Detect which cell encompasses the target text, then output its (X, Y) center coordinate. 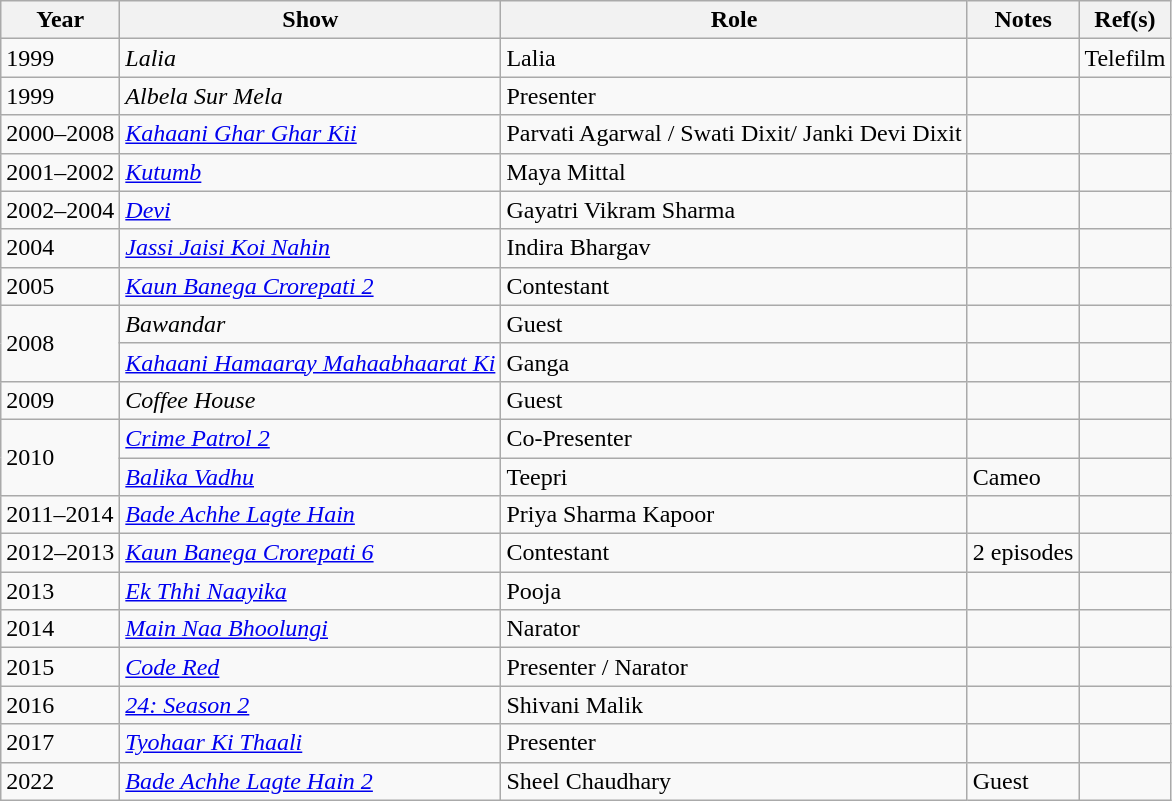
2009 (60, 400)
Bade Achhe Lagte Hain 2 (310, 781)
Coffee House (310, 400)
2010 (60, 457)
2017 (60, 743)
Balika Vadhu (310, 477)
2011–2014 (60, 515)
Show (310, 20)
Sheel Chaudhary (734, 781)
2012–2013 (60, 553)
2014 (60, 629)
Bawandar (310, 324)
Maya Mittal (734, 172)
Co-Presenter (734, 438)
Kutumb (310, 172)
Ref(s) (1125, 20)
Code Red (310, 667)
Presenter / Narator (734, 667)
Gayatri Vikram Sharma (734, 210)
Cameo (1023, 477)
2015 (60, 667)
Priya Sharma Kapoor (734, 515)
Role (734, 20)
Ek Thhi Naayika (310, 591)
Kahaani Hamaaray Mahaabhaarat Ki (310, 362)
2002–2004 (60, 210)
Year (60, 20)
Indira Bhargav (734, 248)
Pooja (734, 591)
Bade Achhe Lagte Hain (310, 515)
2001–2002 (60, 172)
2000–2008 (60, 134)
Albela Sur Mela (310, 96)
Crime Patrol 2 (310, 438)
Tyohaar Ki Thaali (310, 743)
Narator (734, 629)
2013 (60, 591)
Telefilm (1125, 58)
Kaun Banega Crorepati 6 (310, 553)
Teepri (734, 477)
Kaun Banega Crorepati 2 (310, 286)
2016 (60, 705)
2005 (60, 286)
Main Naa Bhoolungi (310, 629)
Parvati Agarwal / Swati Dixit/ Janki Devi Dixit (734, 134)
2004 (60, 248)
Devi (310, 210)
Shivani Malik (734, 705)
Jassi Jaisi Koi Nahin (310, 248)
Ganga (734, 362)
24: Season 2 (310, 705)
Notes (1023, 20)
2008 (60, 343)
Kahaani Ghar Ghar Kii (310, 134)
2 episodes (1023, 553)
2022 (60, 781)
